Return the [X, Y] coordinate for the center point of the cell that contains the specified text.  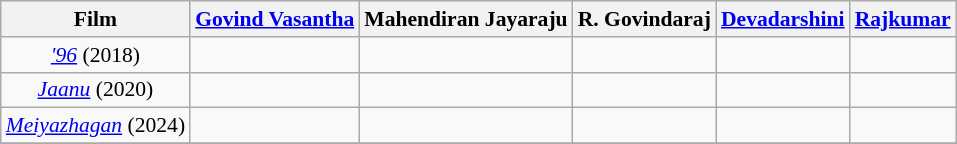
Meiyazhagan (2024) [96, 126]
Mahendiran Jayaraju [466, 19]
Jaanu (2020) [96, 90]
Film [96, 19]
Govind Vasantha [274, 19]
R. Govindaraj [644, 19]
Devadarshini [783, 19]
'96 (2018) [96, 55]
Rajkumar [903, 19]
